Provide the (X, Y) coordinate of the cell's center where the given text is located.  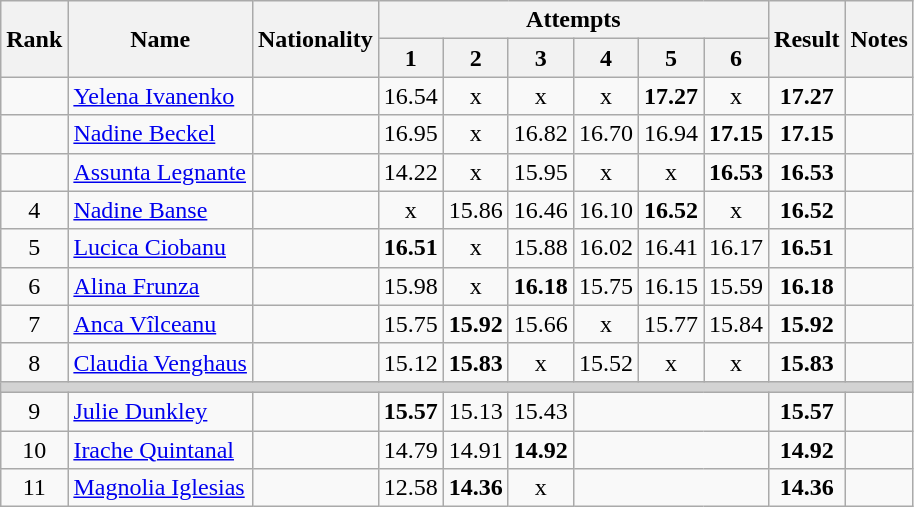
15.13 (476, 411)
10 (34, 449)
Anca Vîlceanu (160, 324)
12.58 (410, 488)
16.17 (736, 248)
16.70 (606, 134)
Alina Frunza (160, 286)
15.98 (410, 286)
15.95 (540, 172)
16.41 (670, 248)
Claudia Venghaus (160, 362)
15.12 (410, 362)
Nadine Beckel (160, 134)
11 (34, 488)
Nadine Banse (160, 210)
Julie Dunkley (160, 411)
14.79 (410, 449)
15.59 (736, 286)
Yelena Ivanenko (160, 96)
3 (540, 58)
Nationality (315, 39)
15.52 (606, 362)
8 (34, 362)
Rank (34, 39)
Attempts (573, 20)
Notes (879, 39)
2 (476, 58)
15.66 (540, 324)
Magnolia Iglesias (160, 488)
15.84 (736, 324)
16.15 (670, 286)
14.22 (410, 172)
15.86 (476, 210)
16.02 (606, 248)
1 (410, 58)
15.77 (670, 324)
7 (34, 324)
Name (160, 39)
16.46 (540, 210)
Result (807, 39)
15.88 (540, 248)
16.82 (540, 134)
9 (34, 411)
16.54 (410, 96)
Assunta Legnante (160, 172)
Lucica Ciobanu (160, 248)
16.10 (606, 210)
Irache Quintanal (160, 449)
16.94 (670, 134)
14.91 (476, 449)
16.95 (410, 134)
15.43 (540, 411)
